Extract the [X, Y] coordinate from the center of the cell holding the provided text.  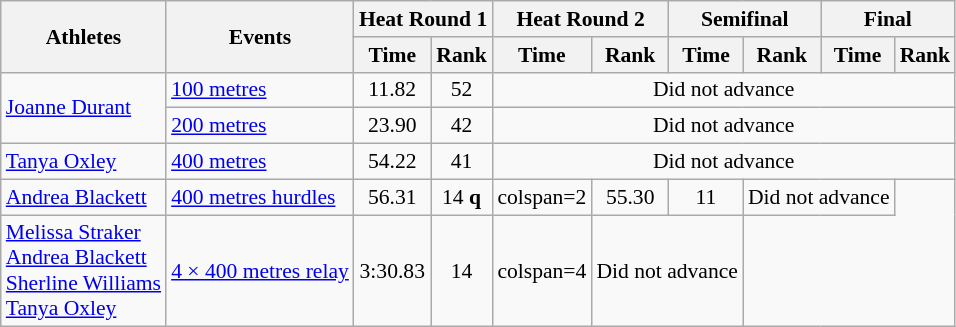
11 [706, 197]
4 × 400 metres relay [260, 271]
Heat Round 2 [580, 19]
41 [462, 162]
colspan=4 [542, 271]
23.90 [392, 126]
Joanne Durant [84, 108]
54.22 [392, 162]
Athletes [84, 36]
14 q [462, 197]
Final [888, 19]
Events [260, 36]
56.31 [392, 197]
14 [462, 271]
52 [462, 90]
Andrea Blackett [84, 197]
55.30 [630, 197]
Heat Round 1 [423, 19]
400 metres [260, 162]
100 metres [260, 90]
200 metres [260, 126]
400 metres hurdles [260, 197]
11.82 [392, 90]
3:30.83 [392, 271]
colspan=2 [542, 197]
Tanya Oxley [84, 162]
Semifinal [745, 19]
42 [462, 126]
Melissa StrakerAndrea BlackettSherline WilliamsTanya Oxley [84, 271]
